Extract the [x, y] coordinate from the center of the cell holding the provided text.  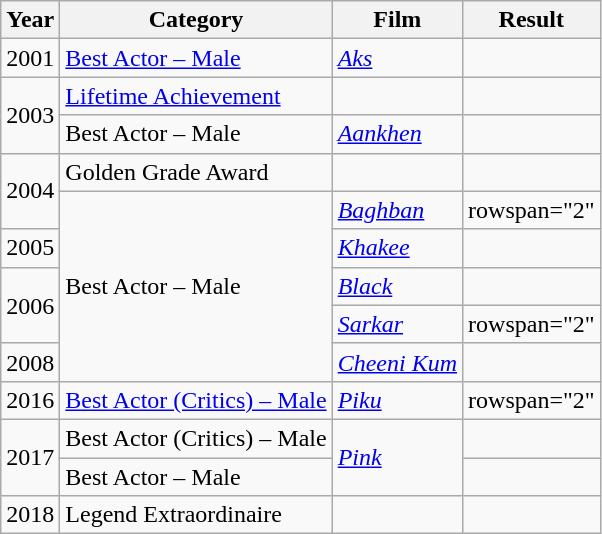
Khakee [397, 248]
2004 [30, 191]
2008 [30, 362]
Sarkar [397, 324]
Baghban [397, 210]
Piku [397, 400]
Legend Extraordinaire [196, 515]
Year [30, 20]
Result [532, 20]
2001 [30, 58]
2018 [30, 515]
Lifetime Achievement [196, 96]
Cheeni Kum [397, 362]
2017 [30, 457]
2003 [30, 115]
2005 [30, 248]
Aankhen [397, 134]
Category [196, 20]
2016 [30, 400]
Aks [397, 58]
Film [397, 20]
Pink [397, 457]
Golden Grade Award [196, 172]
2006 [30, 305]
Black [397, 286]
